For the text-containing cell, return its midpoint in [x, y] coordinate format. 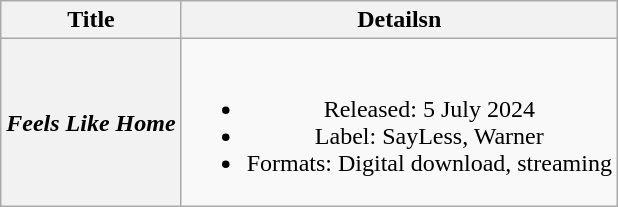
Title [91, 20]
Released: 5 July 2024Label: SayLess, WarnerFormats: Digital download, streaming [399, 122]
Feels Like Home [91, 122]
Detailsn [399, 20]
